Output the [x, y] coordinate of the center of the cell containing the given text.  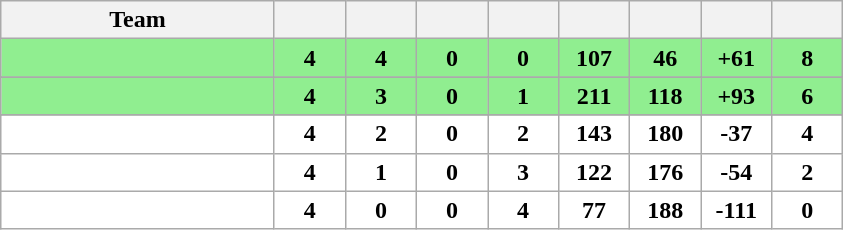
143 [594, 134]
6 [808, 96]
8 [808, 58]
122 [594, 172]
-111 [736, 210]
176 [666, 172]
188 [666, 210]
107 [594, 58]
180 [666, 134]
77 [594, 210]
46 [666, 58]
118 [666, 96]
-37 [736, 134]
+93 [736, 96]
-54 [736, 172]
Team [138, 20]
211 [594, 96]
+61 [736, 58]
